Locate the cell with the specified text and output its (X, Y) center coordinate. 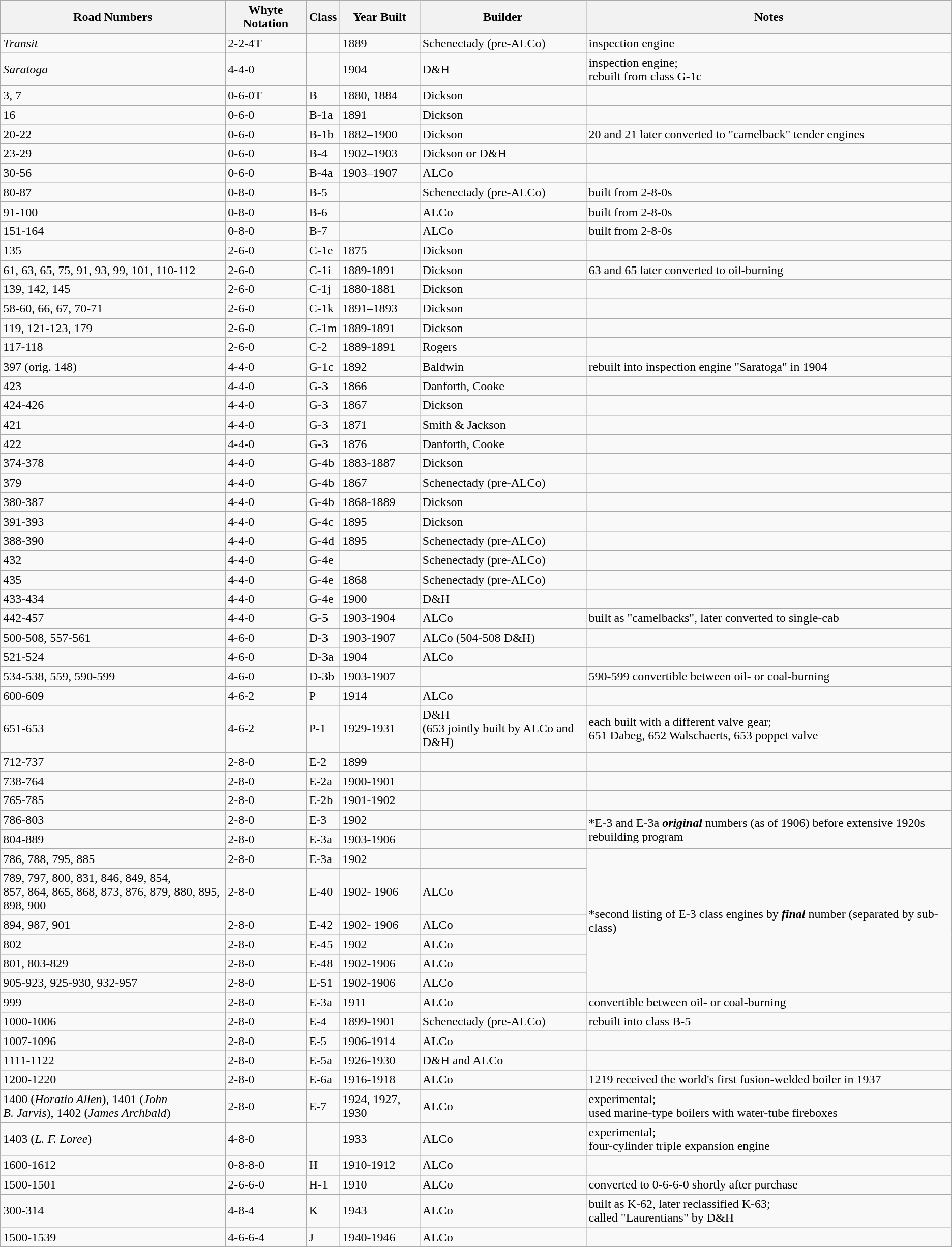
1871 (379, 425)
D-3 (323, 638)
1899 (379, 762)
1926-1930 (379, 1060)
500-508, 557-561 (113, 638)
Whyte Notation (265, 17)
1880-1881 (379, 289)
1924, 1927, 1930 (379, 1106)
435 (113, 579)
801, 803-829 (113, 964)
B-6 (323, 212)
1911 (379, 1002)
D-3a (323, 657)
802 (113, 944)
each built with a different valve gear;651 Dabeg, 652 Walschaerts, 653 poppet valve (769, 729)
D&H and ALCo (502, 1060)
C-1e (323, 250)
380-387 (113, 502)
J (323, 1237)
738-764 (113, 781)
D-3b (323, 676)
C-1m (323, 328)
built as "camelbacks", later converted to single-cab (769, 618)
E-51 (323, 983)
786, 788, 795, 885 (113, 858)
804-889 (113, 839)
E-4 (323, 1022)
Rogers (502, 347)
1903-1904 (379, 618)
B-1b (323, 134)
Builder (502, 17)
rebuilt into inspection engine "Saratoga" in 1904 (769, 367)
1219 received the world's first fusion-welded boiler in 1937 (769, 1080)
E-5a (323, 1060)
B-1a (323, 115)
Saratoga (113, 69)
432 (113, 560)
905-923, 925-930, 932-957 (113, 983)
built as K-62, later reclassified K-63;called "Laurentians" by D&H (769, 1210)
1900 (379, 599)
E-2b (323, 800)
E-6a (323, 1080)
1866 (379, 386)
E-40 (323, 892)
1933 (379, 1139)
P (323, 696)
651-653 (113, 729)
C-1i (323, 270)
421 (113, 425)
1901-1902 (379, 800)
E-42 (323, 925)
experimental;four-cylinder triple expansion engine (769, 1139)
80-87 (113, 192)
4-8-4 (265, 1210)
1903–1907 (379, 173)
1899-1901 (379, 1022)
*E-3 and E-3a original numbers (as of 1906) before extensive 1920s rebuilding program (769, 829)
1892 (379, 367)
G-1c (323, 367)
E-7 (323, 1106)
Class (323, 17)
1007-1096 (113, 1041)
23-29 (113, 154)
Road Numbers (113, 17)
1403 (L. F. Loree) (113, 1139)
H-1 (323, 1184)
*second listing of E-3 class engines by final number (separated by sub-class) (769, 921)
E-3 (323, 820)
765-785 (113, 800)
374-378 (113, 463)
1902–1903 (379, 154)
590-599 convertible between oil- or coal-burning (769, 676)
1910-1912 (379, 1165)
63 and 65 later converted to oil-burning (769, 270)
4-8-0 (265, 1139)
1914 (379, 696)
1000-1006 (113, 1022)
117-118 (113, 347)
H (323, 1165)
424-426 (113, 405)
20-22 (113, 134)
1600-1612 (113, 1165)
experimental;used marine-type boilers with water-tube fireboxes (769, 1106)
C-2 (323, 347)
K (323, 1210)
0-8-8-0 (265, 1165)
Baldwin (502, 367)
1900-1901 (379, 781)
397 (orig. 148) (113, 367)
1400 (Horatio Allen), 1401 (JohnB. Jarvis), 1402 (James Archbald) (113, 1106)
E-2a (323, 781)
2-6-6-0 (265, 1184)
1903-1906 (379, 839)
1200-1220 (113, 1080)
119, 121-123, 179 (113, 328)
1910 (379, 1184)
1916-1918 (379, 1080)
G-4c (323, 521)
4-6-6-4 (265, 1237)
Transit (113, 43)
B-4 (323, 154)
B (323, 96)
1891 (379, 115)
Year Built (379, 17)
521-524 (113, 657)
1940-1946 (379, 1237)
rebuilt into class B-5 (769, 1022)
1500-1539 (113, 1237)
300-314 (113, 1210)
442-457 (113, 618)
1943 (379, 1210)
30-56 (113, 173)
534-538, 559, 590-599 (113, 676)
61, 63, 65, 75, 91, 93, 99, 101, 110-112 (113, 270)
1880, 1884 (379, 96)
G-4d (323, 541)
1500-1501 (113, 1184)
inspection engine (769, 43)
1875 (379, 250)
Dickson or D&H (502, 154)
1906-1914 (379, 1041)
91-100 (113, 212)
712-737 (113, 762)
E-48 (323, 964)
391-393 (113, 521)
convertible between oil- or coal-burning (769, 1002)
G-5 (323, 618)
Smith & Jackson (502, 425)
inspection engine;rebuilt from class G-1c (769, 69)
1889 (379, 43)
1111-1122 (113, 1060)
1883-1887 (379, 463)
139, 142, 145 (113, 289)
135 (113, 250)
1891–1893 (379, 309)
3, 7 (113, 96)
1876 (379, 444)
789, 797, 800, 831, 846, 849, 854,857, 864, 865, 868, 873, 876, 879, 880, 895, 898, 900 (113, 892)
B-7 (323, 231)
600-609 (113, 696)
423 (113, 386)
388-390 (113, 541)
786-803 (113, 820)
422 (113, 444)
P-1 (323, 729)
894, 987, 901 (113, 925)
D&H(653 jointly built by ALCo and D&H) (502, 729)
C-1k (323, 309)
1929-1931 (379, 729)
C-1j (323, 289)
ALCo (504-508 D&H) (502, 638)
999 (113, 1002)
433-434 (113, 599)
20 and 21 later converted to "camelback" tender engines (769, 134)
2-2-4T (265, 43)
Notes (769, 17)
16 (113, 115)
B-4a (323, 173)
E-45 (323, 944)
B-5 (323, 192)
151-164 (113, 231)
379 (113, 483)
1868-1889 (379, 502)
58-60, 66, 67, 70-71 (113, 309)
E-5 (323, 1041)
0-6-0T (265, 96)
converted to 0-6-6-0 shortly after purchase (769, 1184)
1882–1900 (379, 134)
1868 (379, 579)
E-2 (323, 762)
